Scan for the cell matching the given text and deliver its [X, Y] coordinate at center. 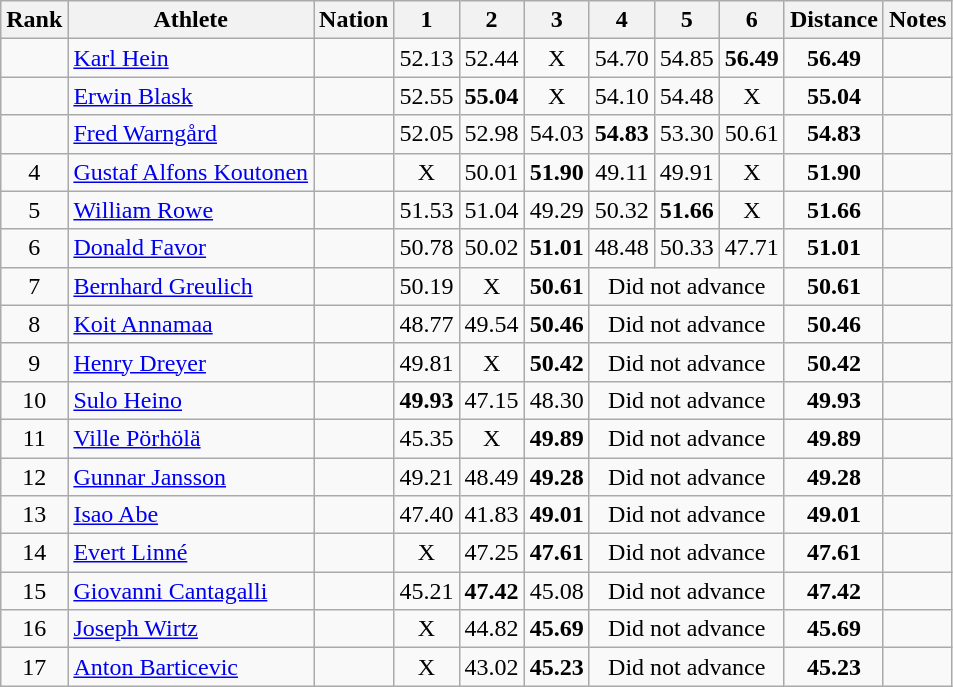
Koit Annamaa [191, 324]
49.91 [686, 172]
45.21 [426, 591]
Gunnar Jansson [191, 477]
1 [426, 20]
16 [34, 629]
54.03 [556, 134]
8 [34, 324]
52.98 [492, 134]
William Rowe [191, 210]
48.77 [426, 324]
2 [492, 20]
9 [34, 362]
14 [34, 553]
Bernhard Greulich [191, 286]
51.04 [492, 210]
45.08 [556, 591]
Evert Linné [191, 553]
Isao Abe [191, 515]
50.78 [426, 248]
48.49 [492, 477]
49.54 [492, 324]
43.02 [492, 667]
47.25 [492, 553]
53.30 [686, 134]
49.29 [556, 210]
54.85 [686, 58]
48.30 [556, 400]
49.81 [426, 362]
47.15 [492, 400]
41.83 [492, 515]
Nation [354, 20]
48.48 [622, 248]
17 [34, 667]
12 [34, 477]
13 [34, 515]
49.21 [426, 477]
Athlete [191, 20]
54.70 [622, 58]
51.53 [426, 210]
Distance [834, 20]
47.71 [752, 248]
Donald Favor [191, 248]
Anton Barticevic [191, 667]
7 [34, 286]
Giovanni Cantagalli [191, 591]
Gustaf Alfons Koutonen [191, 172]
50.02 [492, 248]
50.32 [622, 210]
Erwin Blask [191, 96]
Sulo Heino [191, 400]
50.01 [492, 172]
50.33 [686, 248]
49.11 [622, 172]
Ville Pörhölä [191, 438]
Notes [917, 20]
45.35 [426, 438]
47.40 [426, 515]
Henry Dreyer [191, 362]
15 [34, 591]
Joseph Wirtz [191, 629]
3 [556, 20]
52.55 [426, 96]
Karl Hein [191, 58]
10 [34, 400]
52.05 [426, 134]
54.48 [686, 96]
52.13 [426, 58]
11 [34, 438]
52.44 [492, 58]
50.19 [426, 286]
Fred Warngård [191, 134]
44.82 [492, 629]
54.10 [622, 96]
Rank [34, 20]
